Find where the given text appears and provide that cell's center as (x, y) coordinate. 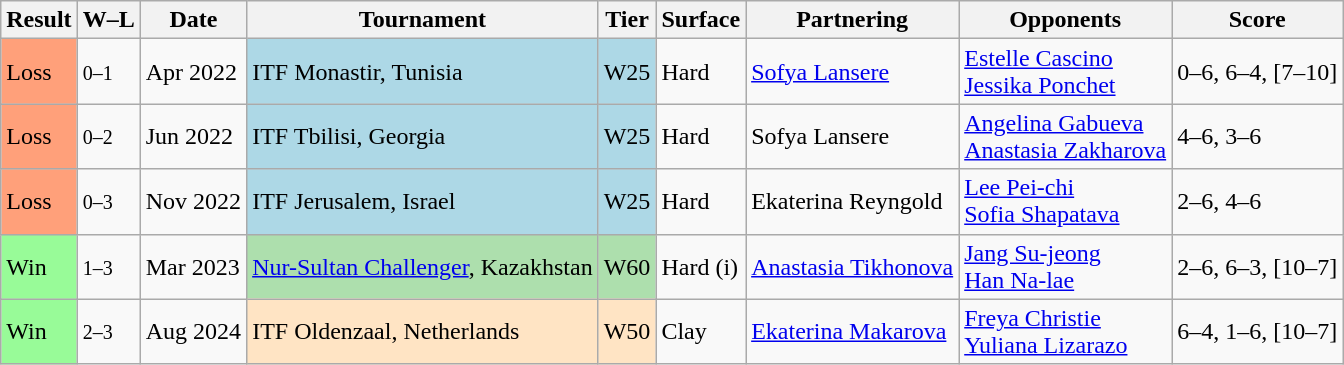
W50 (627, 332)
Apr 2022 (193, 72)
Estelle Cascino Jessika Ponchet (1066, 72)
0–3 (108, 202)
Hard (i) (701, 266)
W60 (627, 266)
W–L (108, 20)
Date (193, 20)
Clay (701, 332)
Nov 2022 (193, 202)
4–6, 3–6 (1258, 136)
ITF Monastir, Tunisia (423, 72)
Freya Christie Yuliana Lizarazo (1066, 332)
0–1 (108, 72)
2–6, 4–6 (1258, 202)
Jang Su-jeong Han Na-lae (1066, 266)
0–6, 6–4, [7–10] (1258, 72)
Surface (701, 20)
Tournament (423, 20)
6–4, 1–6, [10–7] (1258, 332)
ITF Tbilisi, Georgia (423, 136)
Opponents (1066, 20)
Jun 2022 (193, 136)
Aug 2024 (193, 332)
0–2 (108, 136)
1–3 (108, 266)
Nur-Sultan Challenger, Kazakhstan (423, 266)
Tier (627, 20)
2–3 (108, 332)
Mar 2023 (193, 266)
Angelina Gabueva Anastasia Zakharova (1066, 136)
Score (1258, 20)
Lee Pei-chi Sofia Shapatava (1066, 202)
Ekaterina Reyngold (852, 202)
ITF Jerusalem, Israel (423, 202)
Partnering (852, 20)
Result (39, 20)
Anastasia Tikhonova (852, 266)
Ekaterina Makarova (852, 332)
2–6, 6–3, [10–7] (1258, 266)
ITF Oldenzaal, Netherlands (423, 332)
